From the cell containing the given text, extract its center point as (X, Y) coordinate. 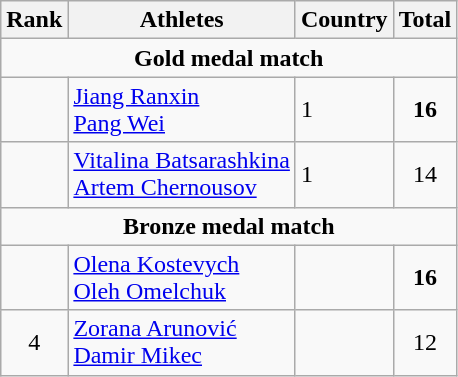
12 (425, 342)
Rank (34, 20)
Jiang RanxinPang Wei (182, 110)
Athletes (182, 20)
Bronze medal match (229, 226)
Vitalina BatsarashkinaArtem Chernousov (182, 174)
Total (425, 20)
4 (34, 342)
Olena KostevychOleh Omelchuk (182, 278)
Country (344, 20)
Gold medal match (229, 58)
14 (425, 174)
Zorana ArunovićDamir Mikec (182, 342)
